Find where the given text appears and provide that cell's center as (X, Y) coordinate. 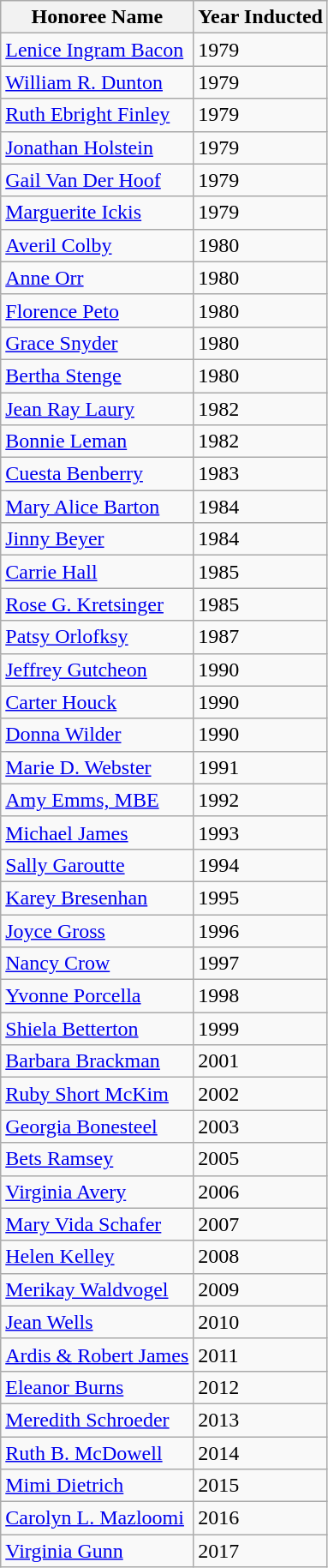
1998 (260, 996)
Jinny Beyer (98, 539)
Patsy Orlofksy (98, 637)
Rose G. Kretsinger (98, 604)
2012 (260, 1387)
Florence Peto (98, 310)
Joyce Gross (98, 930)
Carrie Hall (98, 572)
2011 (260, 1355)
Bertha Stenge (98, 375)
Jean Ray Laury (98, 409)
2016 (260, 1518)
Virginia Gunn (98, 1551)
Anne Orr (98, 278)
Sally Garoutte (98, 865)
Gail Van Der Hoof (98, 180)
Honoree Name (98, 17)
2010 (260, 1322)
Yvonne Porcella (98, 996)
2001 (260, 1061)
Lenice Ingram Bacon (98, 50)
Eleanor Burns (98, 1387)
Marguerite Ickis (98, 213)
2013 (260, 1420)
2006 (260, 1192)
2009 (260, 1289)
Carolyn L. Mazloomi (98, 1518)
Jean Wells (98, 1322)
1983 (260, 474)
Mimi Dietrich (98, 1486)
Ruth Ebright Finley (98, 115)
Bets Ramsey (98, 1159)
Nancy Crow (98, 964)
1991 (260, 767)
Barbara Brackman (98, 1061)
Helen Kelley (98, 1257)
William R. Dunton (98, 82)
Mary Alice Barton (98, 507)
Marie D. Webster (98, 767)
Amy Emms, MBE (98, 800)
Merikay Waldvogel (98, 1289)
Averil Colby (98, 245)
1999 (260, 1029)
2015 (260, 1486)
1993 (260, 832)
Donna Wilder (98, 735)
2008 (260, 1257)
2014 (260, 1453)
2017 (260, 1551)
Michael James (98, 832)
Ruby Short McKim (98, 1094)
2005 (260, 1159)
Georgia Bonesteel (98, 1126)
1987 (260, 637)
Grace Snyder (98, 343)
1997 (260, 964)
Mary Vida Schafer (98, 1224)
Bonnie Leman (98, 442)
Cuesta Benberry (98, 474)
1994 (260, 865)
1992 (260, 800)
2007 (260, 1224)
2002 (260, 1094)
1995 (260, 898)
Jonathan Holstein (98, 147)
1996 (260, 930)
Year Inducted (260, 17)
Jeffrey Gutcheon (98, 670)
Karey Bresenhan (98, 898)
Virginia Avery (98, 1192)
Ardis & Robert James (98, 1355)
Shiela Betterton (98, 1029)
Ruth B. McDowell (98, 1453)
2003 (260, 1126)
Carter Houck (98, 702)
Meredith Schroeder (98, 1420)
